Provide the (X, Y) coordinate of the cell's center where the given text is located.  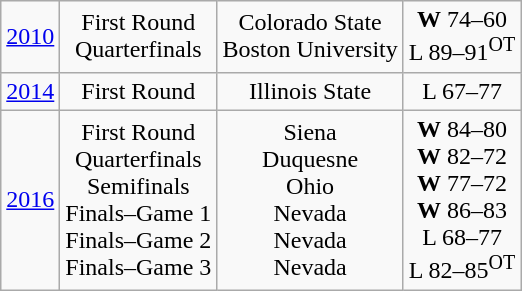
2010 (30, 37)
2014 (30, 91)
Colorado StateBoston University (310, 37)
2016 (30, 200)
Illinois State (310, 91)
First Round (138, 91)
First RoundQuarterfinals (138, 37)
First RoundQuarterfinalsSemifinalsFinals–Game 1Finals–Game 2Finals–Game 3 (138, 200)
L 67–77 (462, 91)
W 84–80W 82–72W 77–72W 86–83L 68–77L 82–85OT (462, 200)
W 74–60L 89–91OT (462, 37)
SienaDuquesneOhioNevadaNevadaNevada (310, 200)
